Provide the (X, Y) coordinate of the cell's center where the given text is located.  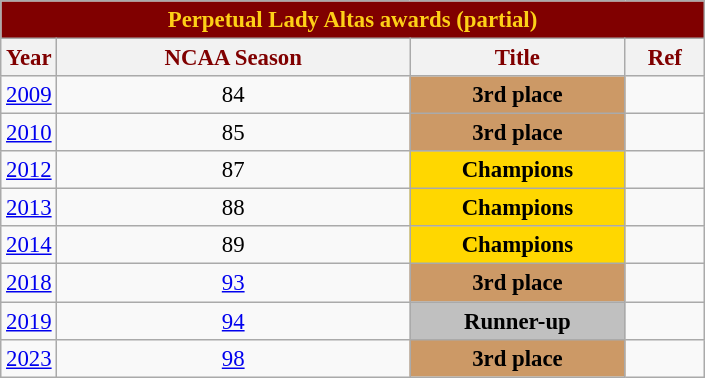
89 (234, 245)
Ref (664, 58)
2012 (29, 170)
Runner-up (518, 321)
Perpetual Lady Altas awards (partial) (353, 20)
2014 (29, 245)
Title (518, 58)
88 (234, 208)
2010 (29, 133)
2018 (29, 283)
2009 (29, 95)
2019 (29, 321)
98 (234, 358)
93 (234, 283)
84 (234, 95)
2023 (29, 358)
NCAA Season (234, 58)
94 (234, 321)
85 (234, 133)
2013 (29, 208)
Year (29, 58)
87 (234, 170)
